Extract the [X, Y] coordinate from the center of the cell holding the provided text.  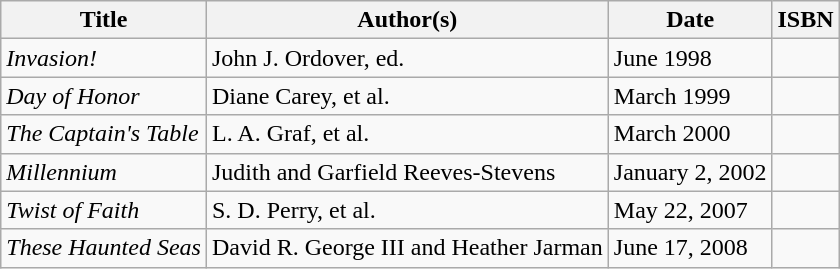
Invasion! [104, 58]
David R. George III and Heather Jarman [407, 248]
May 22, 2007 [690, 210]
John J. Ordover, ed. [407, 58]
Diane Carey, et al. [407, 96]
January 2, 2002 [690, 172]
Judith and Garfield Reeves-Stevens [407, 172]
Twist of Faith [104, 210]
June 17, 2008 [690, 248]
Title [104, 20]
Author(s) [407, 20]
The Captain's Table [104, 134]
ISBN [806, 20]
Date [690, 20]
L. A. Graf, et al. [407, 134]
Millennium [104, 172]
March 2000 [690, 134]
Day of Honor [104, 96]
June 1998 [690, 58]
S. D. Perry, et al. [407, 210]
March 1999 [690, 96]
These Haunted Seas [104, 248]
